Locate the cell with the specified text and output its [X, Y] center coordinate. 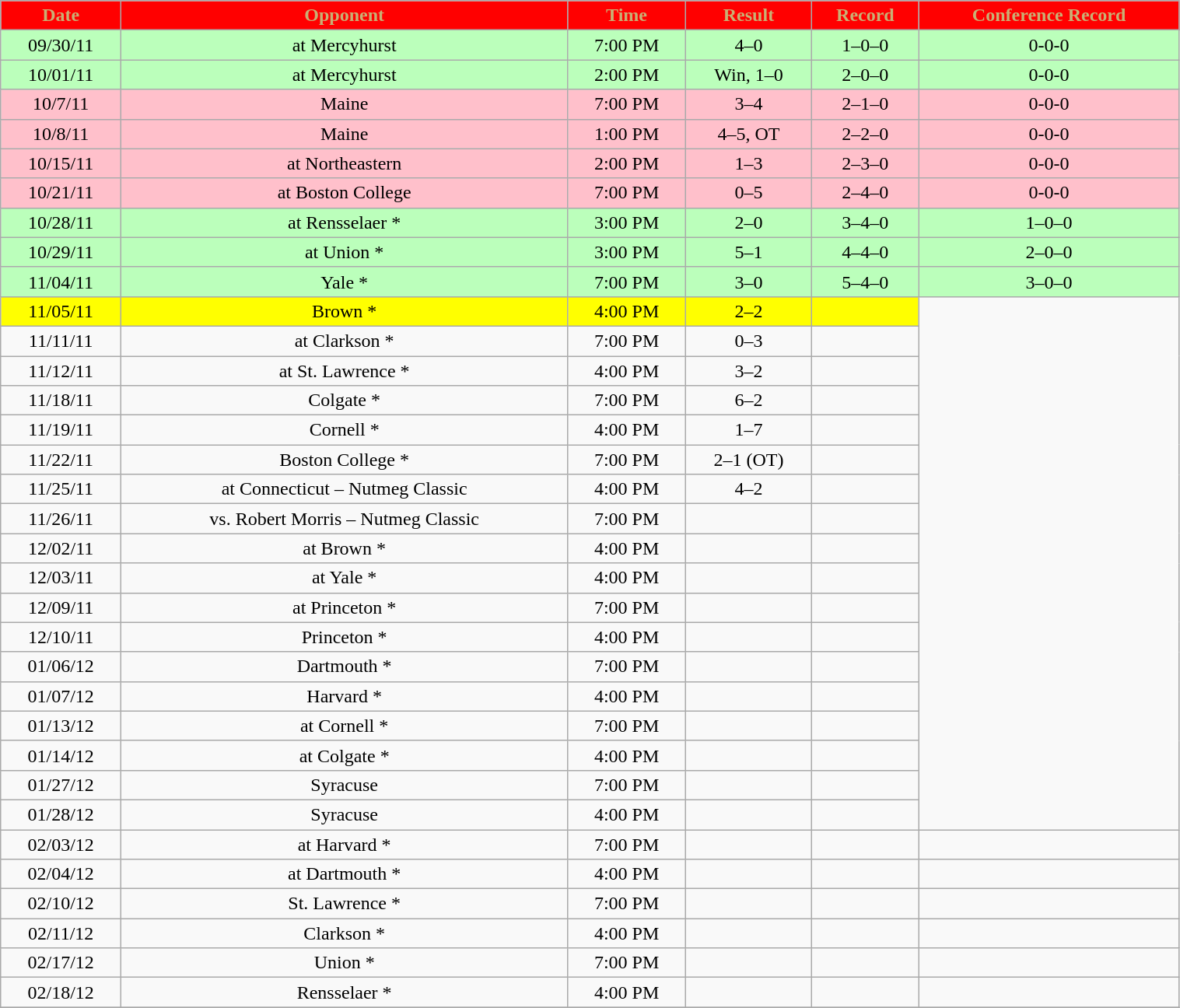
3–4 [748, 104]
Union * [345, 963]
Harvard * [345, 696]
Boston College * [345, 460]
2–1–0 [866, 104]
2–3–0 [866, 163]
01/27/12 [61, 785]
3–0–0 [1049, 282]
11/26/11 [61, 519]
11/12/11 [61, 371]
at Connecticut – Nutmeg Classic [345, 489]
at Rensselaer * [345, 222]
11/05/11 [61, 311]
at Cornell * [345, 726]
01/13/12 [61, 726]
10/28/11 [61, 222]
at Northeastern [345, 163]
5–4–0 [866, 282]
Opponent [345, 16]
11/22/11 [61, 460]
Record [866, 16]
12/03/11 [61, 578]
10/01/11 [61, 75]
at Union * [345, 252]
at Brown * [345, 548]
11/18/11 [61, 401]
10/8/11 [61, 134]
Dartmouth * [345, 667]
02/17/12 [61, 963]
10/7/11 [61, 104]
Time [627, 16]
01/28/12 [61, 814]
01/06/12 [61, 667]
at St. Lawrence * [345, 371]
0–5 [748, 193]
at Clarkson * [345, 341]
11/04/11 [61, 282]
Result [748, 16]
Clarkson * [345, 933]
2–2–0 [866, 134]
St. Lawrence * [345, 904]
6–2 [748, 401]
02/04/12 [61, 874]
1–7 [748, 430]
2–2 [748, 311]
4–0 [748, 45]
1:00 PM [627, 134]
Princeton * [345, 637]
Cornell * [345, 430]
4–5, OT [748, 134]
3–4–0 [866, 222]
at Colgate * [345, 755]
12/10/11 [61, 637]
2–0 [748, 222]
3–2 [748, 371]
at Yale * [345, 578]
11/11/11 [61, 341]
12/09/11 [61, 607]
5–1 [748, 252]
02/03/12 [61, 844]
Win, 1–0 [748, 75]
at Boston College [345, 193]
11/25/11 [61, 489]
11/19/11 [61, 430]
2–1 (OT) [748, 460]
09/30/11 [61, 45]
02/11/12 [61, 933]
4–4–0 [866, 252]
10/15/11 [61, 163]
Date [61, 16]
2–4–0 [866, 193]
10/29/11 [61, 252]
10/21/11 [61, 193]
Colgate * [345, 401]
0–3 [748, 341]
Rensselaer * [345, 992]
vs. Robert Morris – Nutmeg Classic [345, 519]
4–2 [748, 489]
01/07/12 [61, 696]
Brown * [345, 311]
Yale * [345, 282]
01/14/12 [61, 755]
12/02/11 [61, 548]
3–0 [748, 282]
1–3 [748, 163]
02/10/12 [61, 904]
02/18/12 [61, 992]
at Dartmouth * [345, 874]
at Harvard * [345, 844]
Conference Record [1049, 16]
at Princeton * [345, 607]
